For the text-containing cell, return its midpoint in [x, y] coordinate format. 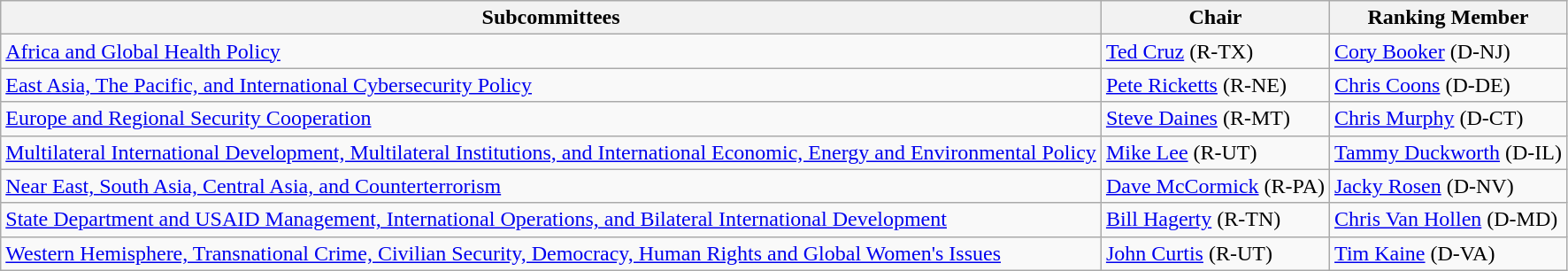
Mike Lee (R-UT) [1215, 152]
State Department and USAID Management, International Operations, and Bilateral International Development [551, 220]
John Curtis (R-UT) [1215, 253]
Europe and Regional Security Cooperation [551, 119]
East Asia, The Pacific, and International Cybersecurity Policy [551, 85]
Chris Murphy (D-CT) [1449, 119]
Chair [1215, 18]
Pete Ricketts (R-NE) [1215, 85]
Western Hemisphere, Transnational Crime, Civilian Security, Democracy, Human Rights and Global Women's Issues [551, 253]
Cory Booker (D-NJ) [1449, 51]
Steve Daines (R-MT) [1215, 119]
Multilateral International Development, Multilateral Institutions, and International Economic, Energy and Environmental Policy [551, 152]
Africa and Global Health Policy [551, 51]
Ranking Member [1449, 18]
Tammy Duckworth (D-IL) [1449, 152]
Ted Cruz (R-TX) [1215, 51]
Dave McCormick (R-PA) [1215, 186]
Chris Coons (D-DE) [1449, 85]
Tim Kaine (D-VA) [1449, 253]
Jacky Rosen (D-NV) [1449, 186]
Near East, South Asia, Central Asia, and Counterterrorism [551, 186]
Chris Van Hollen (D-MD) [1449, 220]
Bill Hagerty (R-TN) [1215, 220]
Subcommittees [551, 18]
